Find where the given text appears and provide that cell's center as (x, y) coordinate. 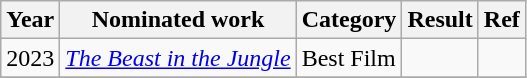
Nominated work (178, 20)
2023 (30, 58)
Category (349, 20)
The Beast in the Jungle (178, 58)
Result (440, 20)
Ref (502, 20)
Year (30, 20)
Best Film (349, 58)
